Return the [X, Y] coordinate for the center point of the cell that contains the specified text.  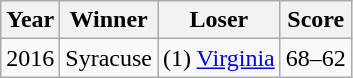
Winner [109, 20]
68–62 [316, 58]
Year [30, 20]
Syracuse [109, 58]
2016 [30, 58]
Loser [220, 20]
Score [316, 20]
(1) Virginia [220, 58]
